Determine the (x, y) coordinate at the center of the cell enclosing the given text.  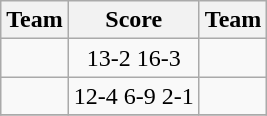
Score (134, 20)
13-2 16-3 (134, 58)
12-4 6-9 2-1 (134, 96)
